Determine the (x, y) coordinate at the center of the cell enclosing the given text.  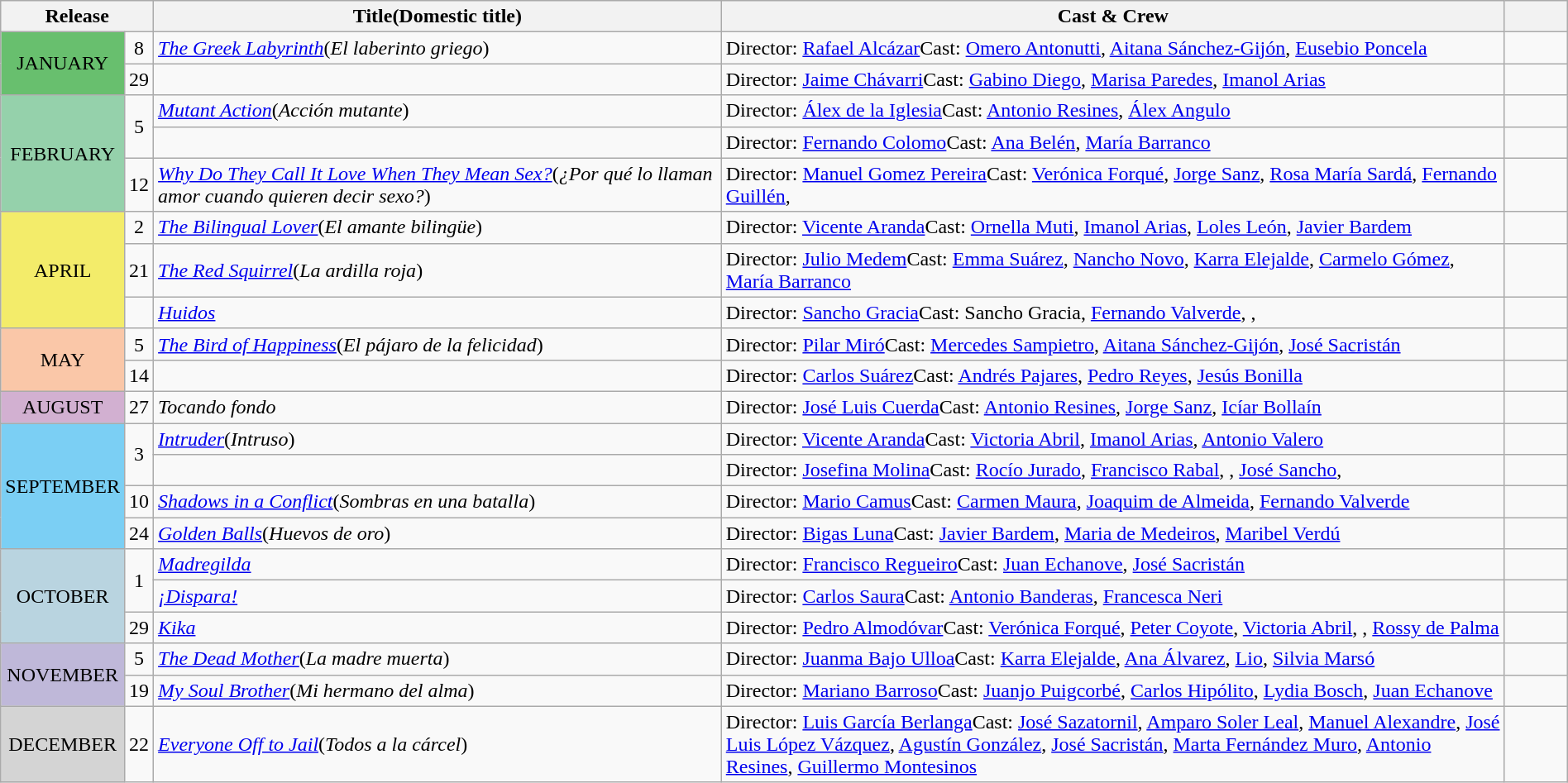
The Red Squirrel(La ardilla roja) (438, 270)
Director: Carlos SuárezCast: Andrés Pajares, Pedro Reyes, Jesús Bonilla (1113, 375)
Director: Álex de la IglesiaCast: Antonio Resines, Álex Angulo (1113, 111)
Director: José Luis CuerdaCast: Antonio Resines, Jorge Sanz, Icíar Bollaín (1113, 407)
10 (139, 502)
OCTOBER (63, 596)
¡Dispara! (438, 596)
The Greek Labyrinth(El laberinto griego) (438, 48)
2 (139, 227)
Director: Juanma Bajo UlloaCast: Karra Elejalde, Ana Álvarez, Lio, Silvia Marsó (1113, 659)
19 (139, 690)
NOVEMBER (63, 675)
Director: Mario CamusCast: Carmen Maura, Joaquim de Almeida, Fernando Valverde (1113, 502)
My Soul Brother(Mi hermano del alma) (438, 690)
3 (139, 455)
DECEMBER (63, 744)
27 (139, 407)
Intruder(Intruso) (438, 439)
APRIL (63, 270)
Mutant Action(Acción mutante) (438, 111)
Tocando fondo (438, 407)
AUGUST (63, 407)
Director: Sancho GraciaCast: Sancho Gracia, Fernando Valverde, , (1113, 313)
22 (139, 744)
Kika (438, 628)
24 (139, 533)
The Bird of Happiness(El pájaro de la felicidad) (438, 344)
Director: Vicente ArandaCast: Ornella Muti, Imanol Arias, Loles León, Javier Bardem (1113, 227)
Cast & Crew (1113, 17)
The Dead Mother(La madre muerta) (438, 659)
12 (139, 185)
Huidos (438, 313)
Director: Mariano BarrosoCast: Juanjo Puigcorbé, Carlos Hipólito, Lydia Bosch, Juan Echanove (1113, 690)
SEPTEMBER (63, 486)
Director: Fernando ColomoCast: Ana Belén, María Barranco (1113, 142)
Director: Julio MedemCast: Emma Suárez, Nancho Novo, Karra Elejalde, Carmelo Gómez, María Barranco (1113, 270)
Director: Pedro AlmodóvarCast: Verónica Forqué, Peter Coyote, Victoria Abril, , Rossy de Palma (1113, 628)
Director: Francisco RegueiroCast: Juan Echanove, José Sacristán (1113, 565)
Director: Manuel Gomez PereiraCast: Verónica Forqué, Jorge Sanz, Rosa María Sardá, Fernando Guillén, (1113, 185)
14 (139, 375)
Golden Balls(Huevos de oro) (438, 533)
Director: Bigas LunaCast: Javier Bardem, Maria de Medeiros, Maribel Verdú (1113, 533)
1 (139, 580)
The Bilingual Lover(El amante bilingüe) (438, 227)
MAY (63, 360)
Madregilda (438, 565)
Director: Pilar MiróCast: Mercedes Sampietro, Aitana Sánchez-Gijón, José Sacristán (1113, 344)
FEBRUARY (63, 154)
Everyone Off to Jail(Todos a la cárcel) (438, 744)
8 (139, 48)
Director: Vicente ArandaCast: Victoria Abril, Imanol Arias, Antonio Valero (1113, 439)
Director: Josefina MolinaCast: Rocío Jurado, Francisco Rabal, , José Sancho, (1113, 470)
JANUARY (63, 64)
21 (139, 270)
Director: Carlos SauraCast: Antonio Banderas, Francesca Neri (1113, 596)
Title(Domestic title) (438, 17)
Director: Rafael AlcázarCast: Omero Antonutti, Aitana Sánchez-Gijón, Eusebio Poncela (1113, 48)
Director: Jaime ChávarriCast: Gabino Diego, Marisa Paredes, Imanol Arias (1113, 79)
Release (78, 17)
Why Do They Call It Love When They Mean Sex?(¿Por qué lo llaman amor cuando quieren decir sexo?) (438, 185)
Shadows in a Conflict(Sombras en una batalla) (438, 502)
